Identify which cell holds the provided text, then report its (x, y) central coordinate. 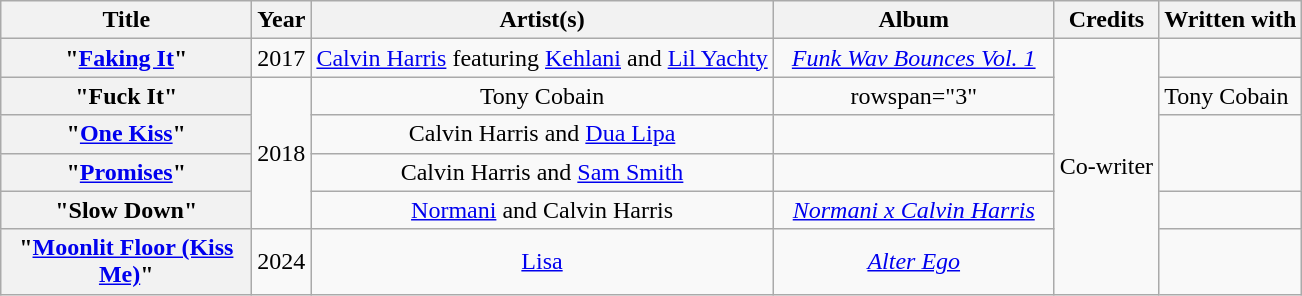
Normani and Calvin Harris (542, 210)
2017 (282, 58)
Calvin Harris featuring Kehlani and Lil Yachty (542, 58)
Written with (1230, 20)
Artist(s) (542, 20)
Year (282, 20)
2018 (282, 153)
"Faking It" (126, 58)
Calvin Harris and Dua Lipa (542, 134)
Normani x Calvin Harris (914, 210)
rowspan="3" (914, 96)
Title (126, 20)
"One Kiss" (126, 134)
Alter Ego (914, 262)
"Slow Down" (126, 210)
"Promises" (126, 172)
"Moonlit Floor (Kiss Me)" (126, 262)
Co-writer (1106, 166)
Credits (1106, 20)
2024 (282, 262)
Lisa (542, 262)
Funk Wav Bounces Vol. 1 (914, 58)
"Fuck It" (126, 96)
Calvin Harris and Sam Smith (542, 172)
Album (914, 20)
